Return the (x, y) coordinate for the center point of the cell that contains the specified text.  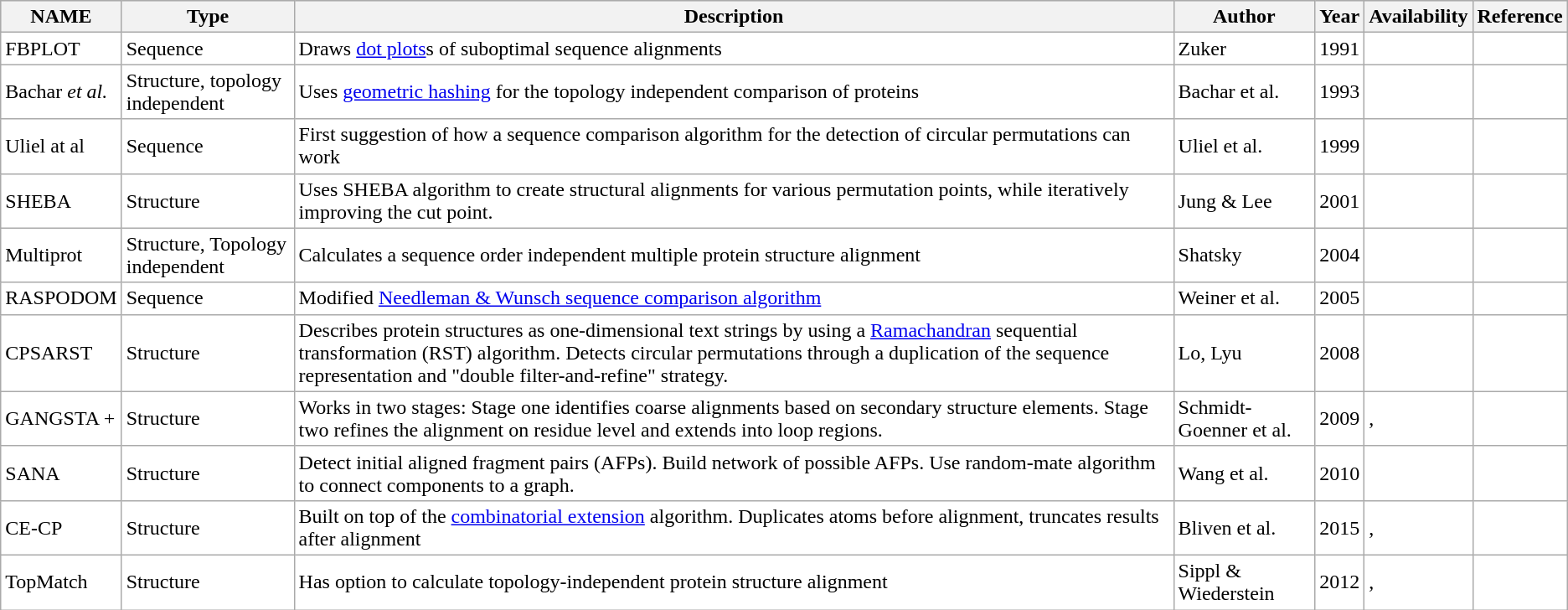
Type (208, 17)
Built on top of the combinatorial extension algorithm. Duplicates atoms before alignment, truncates results after alignment (734, 528)
Wang et al. (1245, 473)
SHEBA (61, 201)
Weiner et al. (1245, 298)
Sippl & Wiederstein (1245, 582)
2009 (1340, 419)
Availability (1419, 17)
Uses geometric hashing for the topology independent comparison of proteins (734, 92)
Reference (1519, 17)
Year (1340, 17)
TopMatch (61, 582)
Modified Needleman & Wunsch sequence comparison algorithm (734, 298)
CPSARST (61, 353)
Detect initial aligned fragment pairs (AFPs). Build network of possible AFPs. Use random-mate algorithm to connect components to a graph. (734, 473)
2001 (1340, 201)
Uses SHEBA algorithm to create structural alignments for various permutation points, while iteratively improving the cut point. (734, 201)
Multiprot (61, 255)
Zuker (1245, 49)
GANGSTA + (61, 419)
2012 (1340, 582)
Structure, topology independent (208, 92)
Has option to calculate topology-independent protein structure alignment (734, 582)
Author (1245, 17)
Draws dot plotss of suboptimal sequence alignments (734, 49)
Description (734, 17)
Schmidt-Goenner et al. (1245, 419)
1999 (1340, 146)
1991 (1340, 49)
RASPODOM (61, 298)
SANA (61, 473)
2010 (1340, 473)
Uliel at al (61, 146)
Uliel et al. (1245, 146)
NAME (61, 17)
2005 (1340, 298)
Jung & Lee (1245, 201)
FBPLOT (61, 49)
Shatsky (1245, 255)
Calculates a sequence order independent multiple protein structure alignment (734, 255)
Lo, Lyu (1245, 353)
1993 (1340, 92)
2004 (1340, 255)
Bliven et al. (1245, 528)
2008 (1340, 353)
2015 (1340, 528)
Structure, Topology independent (208, 255)
CE-CP (61, 528)
First suggestion of how a sequence comparison algorithm for the detection of circular permutations can work (734, 146)
